Search for the cell housing the specified text and yield its (X, Y) center coordinate. 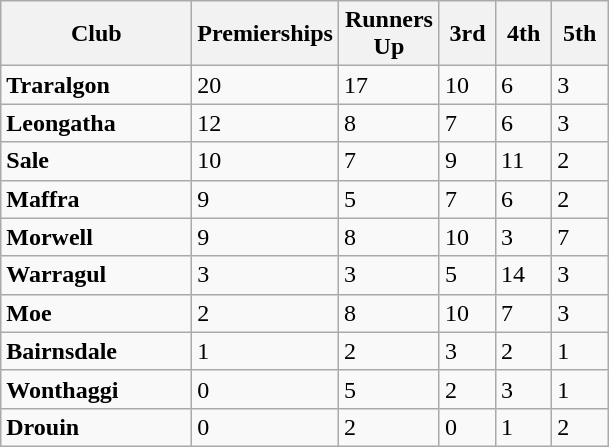
3rd (467, 34)
11 (524, 161)
Bairnsdale (96, 351)
Club (96, 34)
Warragul (96, 275)
Traralgon (96, 85)
Morwell (96, 237)
12 (266, 123)
Drouin (96, 427)
Leongatha (96, 123)
Premierships (266, 34)
Maffra (96, 199)
Moe (96, 313)
Runners Up (388, 34)
14 (524, 275)
5th (580, 34)
Wonthaggi (96, 389)
17 (388, 85)
20 (266, 85)
Sale (96, 161)
4th (524, 34)
